Pinpoint the cell where the given text exists, returning its (X, Y) midpoint coordinate. 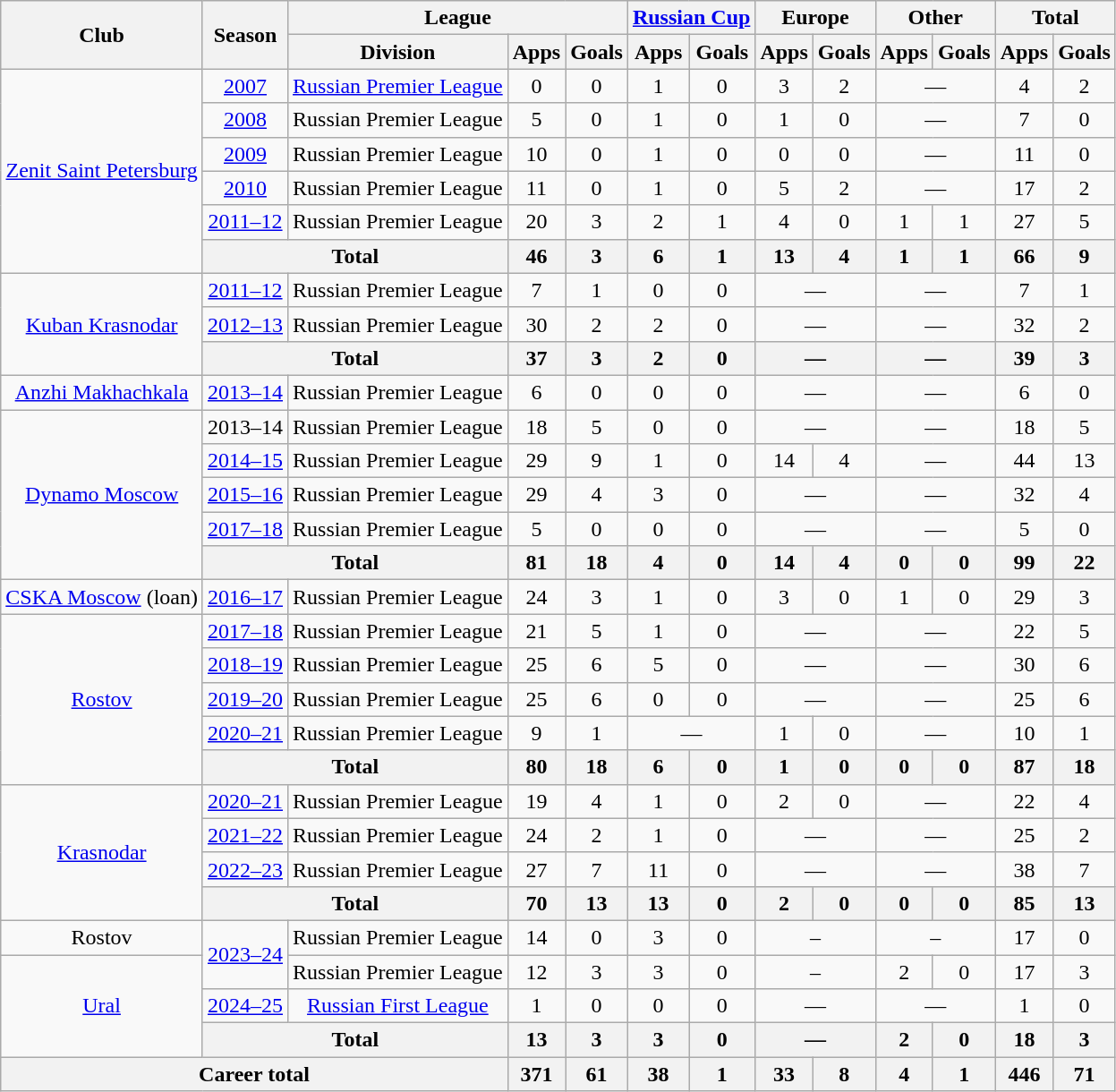
2023–24 (245, 954)
2019–20 (245, 699)
2008 (245, 120)
2018–19 (245, 665)
CSKA Moscow (loan) (102, 597)
2012–13 (245, 324)
81 (536, 563)
446 (1024, 1074)
2010 (245, 188)
2007 (245, 86)
2009 (245, 154)
Other (935, 18)
Kuban Krasnodar (102, 324)
44 (1024, 461)
37 (536, 358)
2015–16 (245, 495)
19 (536, 801)
70 (536, 903)
Russian First League (398, 1006)
12 (536, 971)
371 (536, 1074)
2014–15 (245, 461)
2024–25 (245, 1006)
87 (1024, 767)
Anzhi Makhachkala (102, 392)
99 (1024, 563)
66 (1024, 256)
Europe (815, 18)
20 (536, 222)
League (458, 18)
Russian Cup (691, 18)
Krasnodar (102, 852)
Club (102, 35)
Career total (254, 1074)
Dynamo Moscow (102, 495)
2022–23 (245, 869)
Ural (102, 1005)
8 (844, 1074)
80 (536, 767)
39 (1024, 358)
2016–17 (245, 597)
Zenit Saint Petersburg (102, 171)
85 (1024, 903)
2021–22 (245, 835)
Division (398, 52)
33 (784, 1074)
46 (536, 256)
71 (1085, 1074)
21 (536, 631)
61 (597, 1074)
Season (245, 35)
